Scan for the cell matching the given text and deliver its [X, Y] coordinate at center. 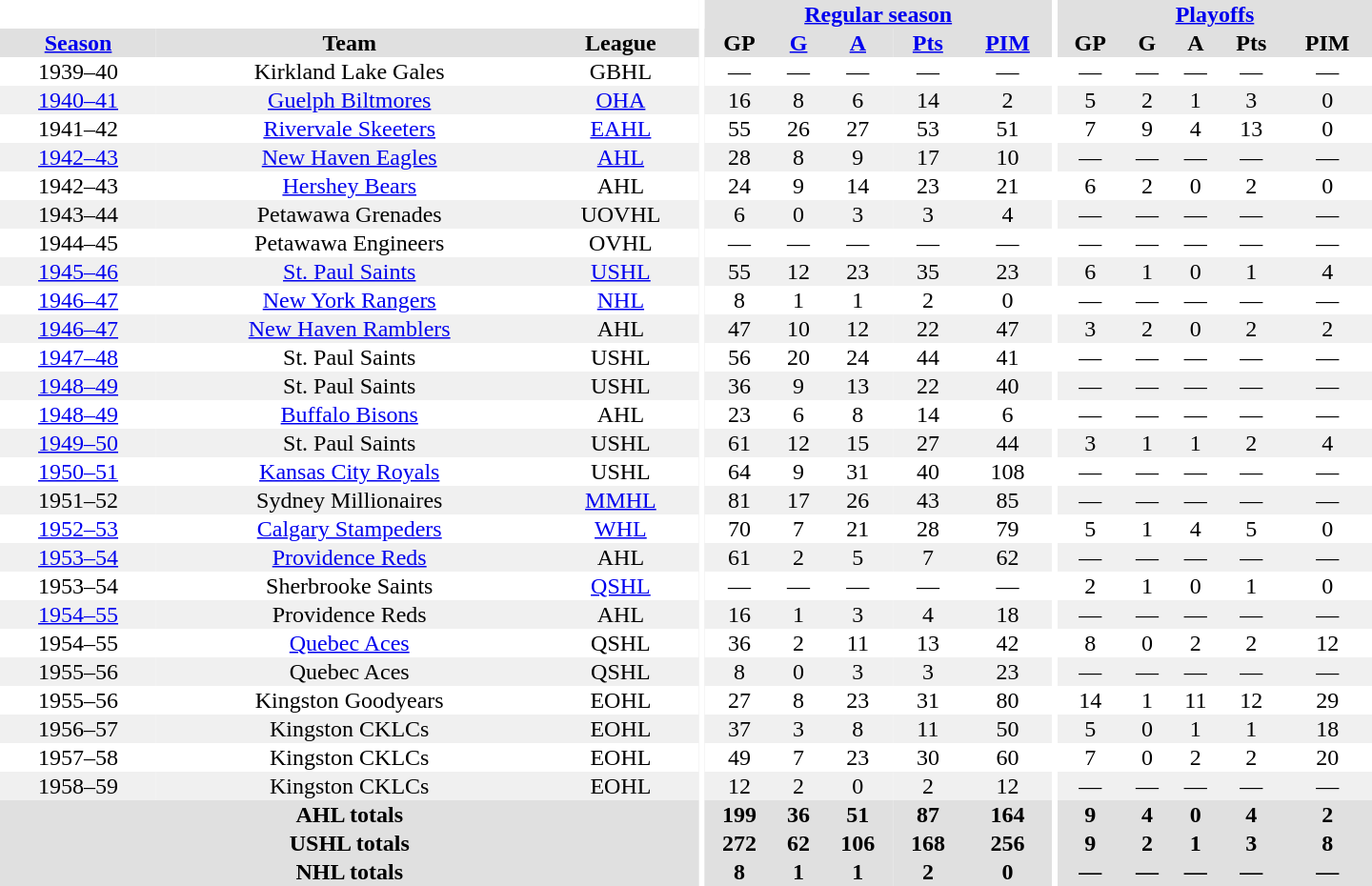
108 [1008, 472]
Season [78, 43]
35 [928, 272]
Team [349, 43]
Playoffs [1215, 14]
106 [858, 843]
87 [928, 815]
AHL totals [349, 815]
1943–44 [78, 214]
1945–46 [78, 272]
1940–41 [78, 100]
Petawawa Grenades [349, 214]
70 [739, 529]
60 [1008, 757]
Sydney Millionaires [349, 500]
43 [928, 500]
Regular season [878, 14]
EAHL [620, 129]
1958–59 [78, 786]
81 [739, 500]
Rivervale Skeeters [349, 129]
1950–51 [78, 472]
85 [1008, 500]
1957–58 [78, 757]
GBHL [620, 71]
1941–42 [78, 129]
League [620, 43]
NHL totals [349, 872]
53 [928, 129]
1952–53 [78, 529]
1947–48 [78, 357]
42 [1008, 643]
OVHL [620, 243]
1949–50 [78, 443]
Calgary Stampeders [349, 529]
29 [1327, 700]
OHA [620, 100]
Kirkland Lake Gales [349, 71]
41 [1008, 357]
64 [739, 472]
New Haven Eagles [349, 157]
79 [1008, 529]
272 [739, 843]
Buffalo Bisons [349, 414]
168 [928, 843]
NHL [620, 300]
1951–52 [78, 500]
1956–57 [78, 729]
Sherbrooke Saints [349, 586]
15 [858, 443]
Hershey Bears [349, 186]
56 [739, 357]
1939–40 [78, 71]
49 [739, 757]
37 [739, 729]
Kansas City Royals [349, 472]
80 [1008, 700]
USHL totals [349, 843]
MMHL [620, 500]
New Haven Ramblers [349, 329]
Petawawa Engineers [349, 243]
New York Rangers [349, 300]
Guelph Biltmores [349, 100]
50 [1008, 729]
WHL [620, 529]
Kingston Goodyears [349, 700]
UOVHL [620, 214]
164 [1008, 815]
256 [1008, 843]
199 [739, 815]
30 [928, 757]
1944–45 [78, 243]
